Pinpoint the cell where the given text exists, returning its (X, Y) midpoint coordinate. 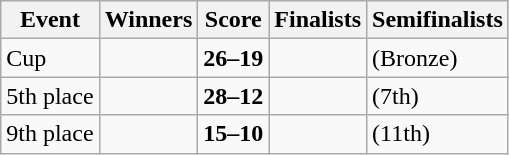
(11th) (438, 134)
15–10 (234, 134)
Score (234, 20)
5th place (50, 96)
Semifinalists (438, 20)
Winners (148, 20)
Finalists (318, 20)
Cup (50, 58)
(7th) (438, 96)
28–12 (234, 96)
Event (50, 20)
26–19 (234, 58)
(Bronze) (438, 58)
9th place (50, 134)
